Identify which cell holds the provided text, then report its [X, Y] central coordinate. 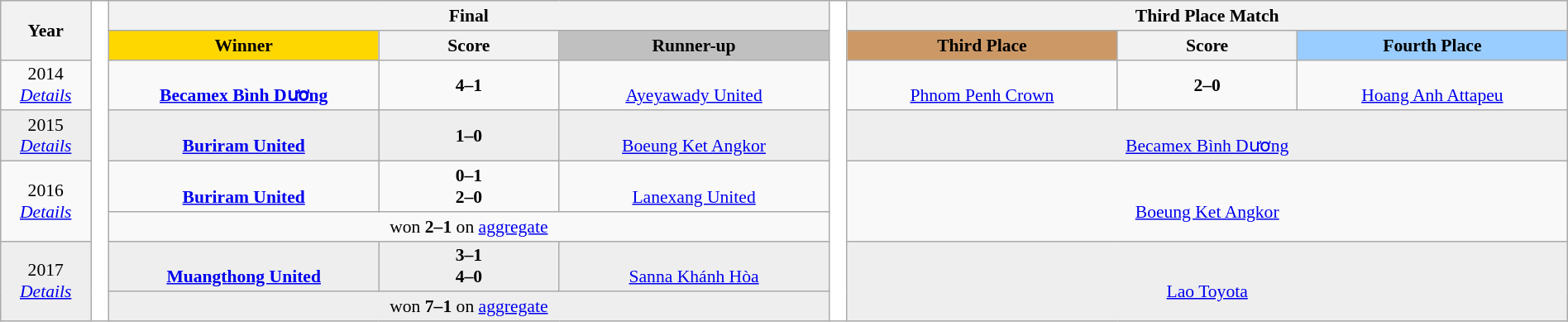
Third Place Match [1207, 16]
Winner [243, 46]
won 2–1 on aggregate [468, 227]
2–0 [1207, 84]
Fourth Place [1432, 46]
Year [46, 30]
4–1 [469, 84]
2017 Details [46, 281]
Third Place [982, 46]
Ayeyawady United [695, 84]
2015 Details [46, 136]
Final [468, 16]
Phnom Penh Crown [982, 84]
1–0 [469, 136]
Muangthong United [243, 267]
Lao Toyota [1207, 281]
Hoang Anh Attapeu [1432, 84]
2016 Details [46, 202]
3–1 4–0 [469, 267]
0–1 2–0 [469, 187]
Lanexang United [695, 187]
won 7–1 on aggregate [468, 307]
Runner-up [695, 46]
2014 Details [46, 84]
Sanna Khánh Hòa [695, 267]
